Return (X, Y) of the center of cell containing provided text 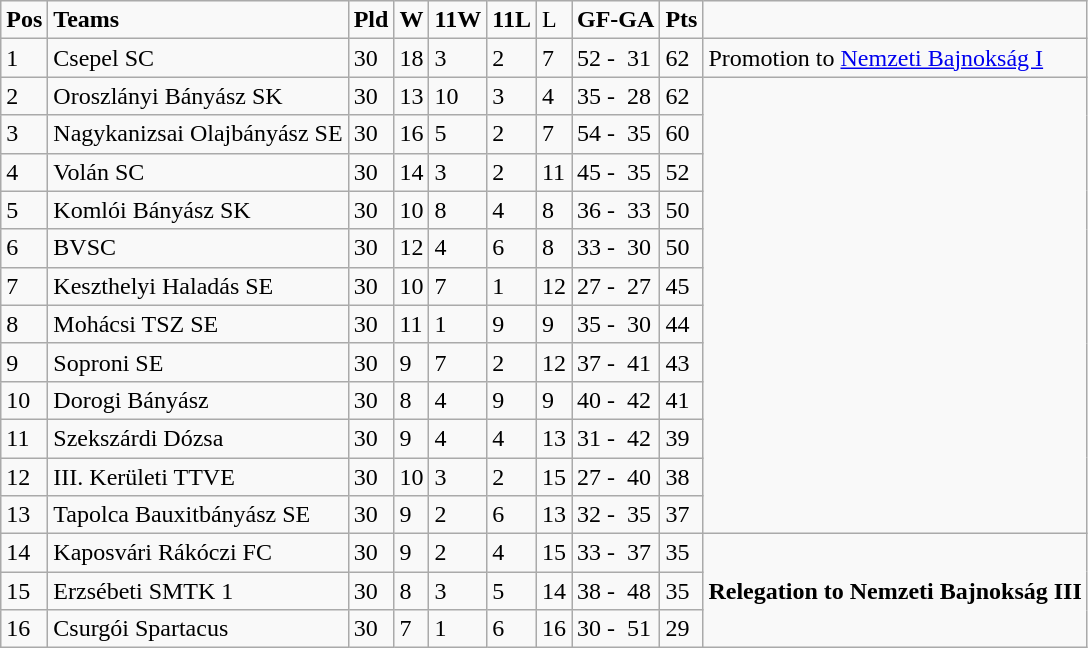
31 - 42 (616, 438)
Komlói Bányász SK (198, 210)
Csepel SC (198, 58)
54 - 35 (616, 134)
GF-GA (616, 20)
Soproni SE (198, 362)
Oroszlányi Bányász SK (198, 96)
11W (458, 20)
60 (682, 134)
27 - 40 (616, 477)
45 - 35 (616, 172)
Kaposvári Rákóczi FC (198, 553)
37 - 41 (616, 362)
Mohácsi TSZ SE (198, 324)
Pts (682, 20)
BVSC (198, 248)
Pld (371, 20)
38 - 48 (616, 591)
III. Kerületi TTVE (198, 477)
Keszthelyi Haladás SE (198, 286)
33 - 37 (616, 553)
44 (682, 324)
30 - 51 (616, 629)
40 - 42 (616, 400)
Promotion to Nemzeti Bajnokság I (895, 58)
Csurgói Spartacus (198, 629)
38 (682, 477)
52 - 31 (616, 58)
Relegation to Nemzeti Bajnokság III (895, 591)
Volán SC (198, 172)
11L (512, 20)
18 (412, 58)
27 - 27 (616, 286)
W (412, 20)
45 (682, 286)
41 (682, 400)
32 - 35 (616, 515)
L (554, 20)
39 (682, 438)
Pos (24, 20)
35 - 28 (616, 96)
Dorogi Bányász (198, 400)
37 (682, 515)
43 (682, 362)
Tapolca Bauxitbányász SE (198, 515)
Szekszárdi Dózsa (198, 438)
Nagykanizsai Olajbányász SE (198, 134)
52 (682, 172)
Teams (198, 20)
29 (682, 629)
36 - 33 (616, 210)
35 - 30 (616, 324)
33 - 30 (616, 248)
Erzsébeti SMTK 1 (198, 591)
